Detect which cell encompasses the target text, then output its [x, y] center coordinate. 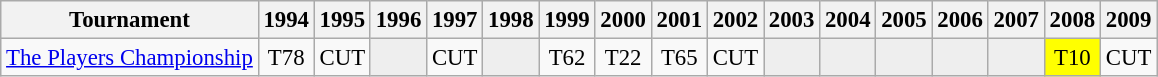
The Players Championship [130, 58]
1998 [511, 20]
1996 [398, 20]
2003 [792, 20]
2002 [735, 20]
1994 [286, 20]
T62 [567, 58]
1995 [342, 20]
Tournament [130, 20]
2009 [1128, 20]
2000 [623, 20]
T22 [623, 58]
2005 [904, 20]
2004 [848, 20]
T10 [1072, 58]
T78 [286, 58]
2008 [1072, 20]
1997 [455, 20]
1999 [567, 20]
2001 [679, 20]
T65 [679, 58]
2007 [1016, 20]
2006 [960, 20]
